Find where the given text appears and provide that cell's center as [x, y] coordinate. 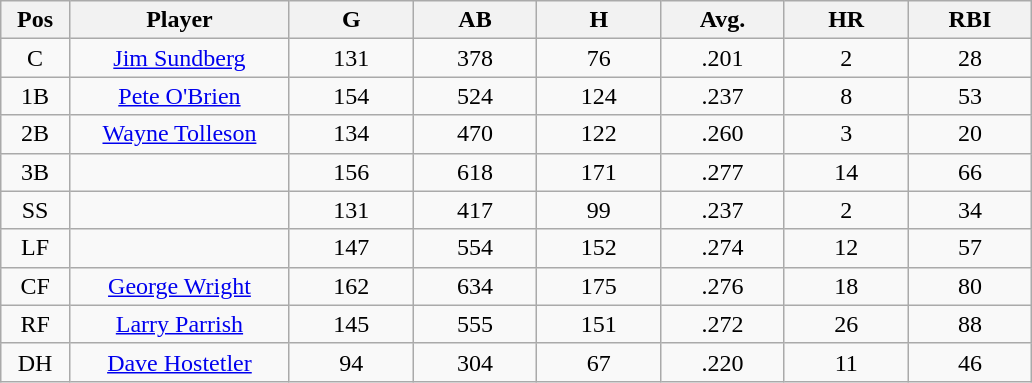
53 [970, 96]
.277 [723, 172]
Avg. [723, 20]
171 [599, 172]
122 [599, 134]
2B [36, 134]
618 [475, 172]
34 [970, 210]
LF [36, 248]
555 [475, 324]
378 [475, 58]
AB [475, 20]
C [36, 58]
134 [351, 134]
88 [970, 324]
80 [970, 286]
.220 [723, 362]
94 [351, 362]
Pos [36, 20]
DH [36, 362]
162 [351, 286]
470 [475, 134]
26 [846, 324]
Wayne Tolleson [179, 134]
G [351, 20]
.274 [723, 248]
175 [599, 286]
152 [599, 248]
George Wright [179, 286]
1B [36, 96]
57 [970, 248]
3 [846, 134]
76 [599, 58]
3B [36, 172]
18 [846, 286]
RF [36, 324]
156 [351, 172]
CF [36, 286]
151 [599, 324]
66 [970, 172]
12 [846, 248]
304 [475, 362]
Larry Parrish [179, 324]
124 [599, 96]
8 [846, 96]
Jim Sundberg [179, 58]
.260 [723, 134]
14 [846, 172]
154 [351, 96]
145 [351, 324]
.272 [723, 324]
Pete O'Brien [179, 96]
.201 [723, 58]
Player [179, 20]
20 [970, 134]
46 [970, 362]
28 [970, 58]
147 [351, 248]
99 [599, 210]
67 [599, 362]
.276 [723, 286]
554 [475, 248]
11 [846, 362]
H [599, 20]
417 [475, 210]
RBI [970, 20]
524 [475, 96]
SS [36, 210]
HR [846, 20]
Dave Hostetler [179, 362]
634 [475, 286]
